Capture the cell that displays the provided text and extract its [x, y] central coordinate. 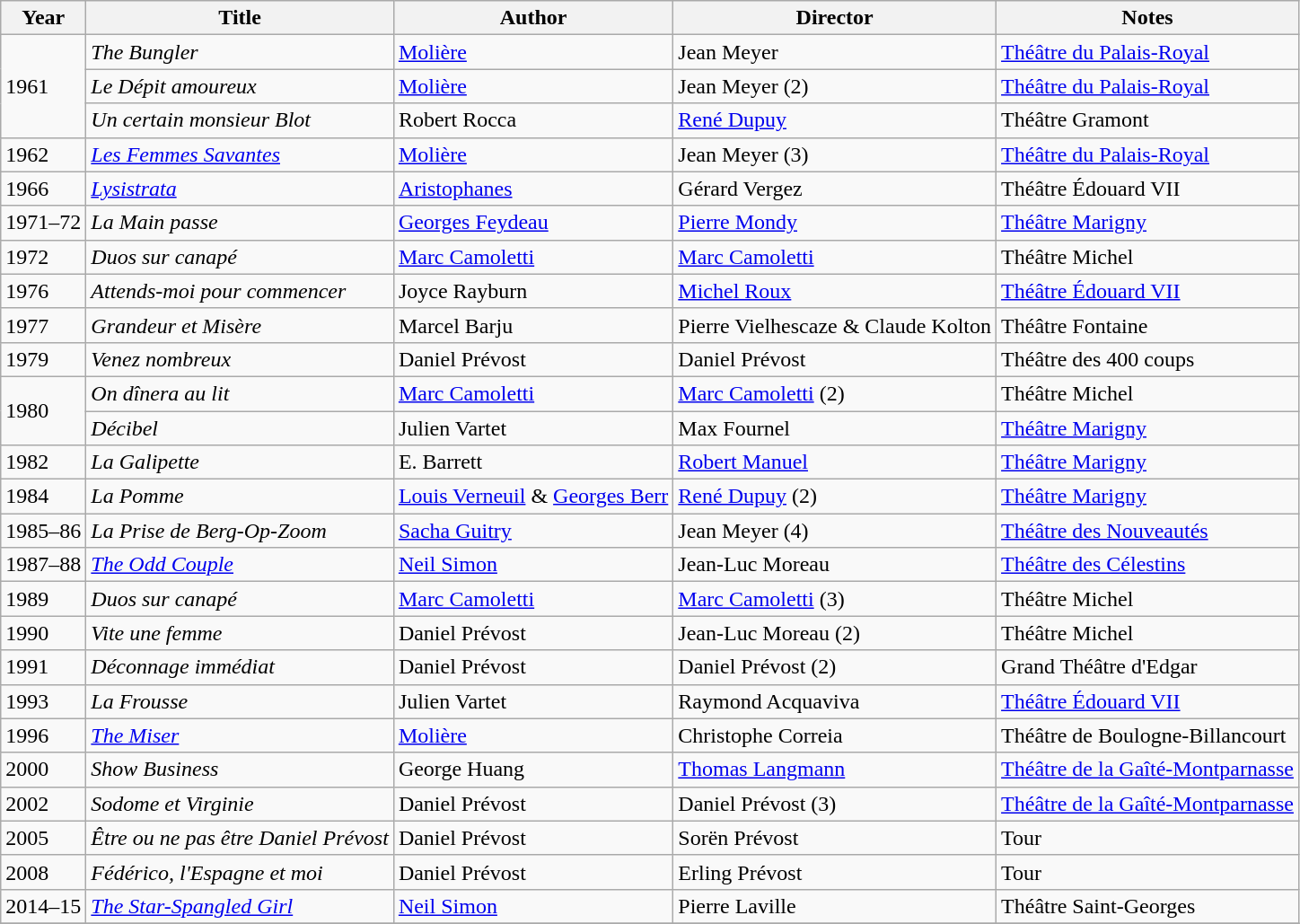
Sodome et Virginie [241, 804]
La Frousse [241, 701]
1985–86 [43, 531]
Théâtre Fontaine [1147, 325]
1984 [43, 497]
Sacha Guitry [533, 531]
2005 [43, 838]
1976 [43, 291]
René Dupuy (2) [835, 497]
E. Barrett [533, 462]
Théâtre des Célestins [1147, 565]
Jean Meyer [835, 52]
1979 [43, 359]
Venez nombreux [241, 359]
René Dupuy [835, 120]
La Pomme [241, 497]
Gérard Vergez [835, 189]
Erling Prévost [835, 872]
1980 [43, 410]
Director [835, 18]
Pierre Vielhescaze & Claude Kolton [835, 325]
Sorën Prévost [835, 838]
Daniel Prévost (3) [835, 804]
1989 [43, 599]
The Odd Couple [241, 565]
The Bungler [241, 52]
Jean-Luc Moreau [835, 565]
Robert Rocca [533, 120]
Notes [1147, 18]
Les Femmes Savantes [241, 154]
On dînera au lit [241, 393]
Thomas Langmann [835, 770]
Marcel Barju [533, 325]
1962 [43, 154]
The Miser [241, 735]
Raymond Acquaviva [835, 701]
La Main passe [241, 223]
Georges Feydeau [533, 223]
1982 [43, 462]
1991 [43, 667]
Daniel Prévost (2) [835, 667]
Être ou ne pas être Daniel Prévost [241, 838]
Grandeur et Misère [241, 325]
Théâtre Gramont [1147, 120]
Théâtre de Boulogne-Billancourt [1147, 735]
Marc Camoletti (2) [835, 393]
Théâtre des 400 coups [1147, 359]
La Galipette [241, 462]
Jean Meyer (3) [835, 154]
George Huang [533, 770]
1987–88 [43, 565]
Grand Théâtre d'Edgar [1147, 667]
The Star-Spangled Girl [241, 906]
Théâtre Saint-Georges [1147, 906]
Christophe Correia [835, 735]
2014–15 [43, 906]
2008 [43, 872]
Aristophanes [533, 189]
Michel Roux [835, 291]
1966 [43, 189]
Le Dépit amoureux [241, 86]
Pierre Mondy [835, 223]
1977 [43, 325]
Author [533, 18]
Max Fournel [835, 428]
Louis Verneuil & Georges Berr [533, 497]
Attends-moi pour commencer [241, 291]
Théâtre des Nouveautés [1147, 531]
2000 [43, 770]
2002 [43, 804]
Décibel [241, 428]
Marc Camoletti (3) [835, 599]
Joyce Rayburn [533, 291]
Vite une femme [241, 633]
Lysistrata [241, 189]
1996 [43, 735]
Jean Meyer (4) [835, 531]
Year [43, 18]
1993 [43, 701]
La Prise de Berg-Op-Zoom [241, 531]
Déconnage immédiat [241, 667]
Jean Meyer (2) [835, 86]
Pierre Laville [835, 906]
1972 [43, 257]
Show Business [241, 770]
Un certain monsieur Blot [241, 120]
1961 [43, 86]
1971–72 [43, 223]
Title [241, 18]
1990 [43, 633]
Robert Manuel [835, 462]
Jean-Luc Moreau (2) [835, 633]
Fédérico, l'Espagne et moi [241, 872]
